Find where the given text appears and provide that cell's center as [x, y] coordinate. 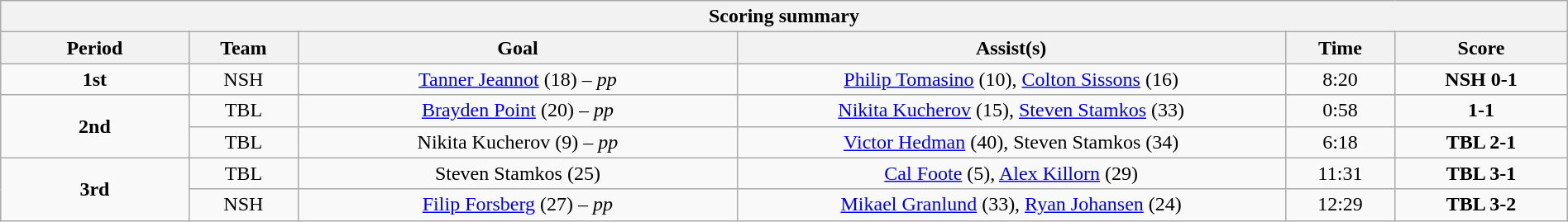
8:20 [1340, 79]
Goal [518, 48]
3rd [94, 189]
TBL 3-1 [1481, 173]
Team [243, 48]
TBL 2-1 [1481, 142]
Filip Forsberg (27) – pp [518, 205]
1st [94, 79]
Nikita Kucherov (9) – pp [518, 142]
NSH 0-1 [1481, 79]
Time [1340, 48]
12:29 [1340, 205]
Cal Foote (5), Alex Killorn (29) [1011, 173]
Score [1481, 48]
Victor Hedman (40), Steven Stamkos (34) [1011, 142]
Brayden Point (20) – pp [518, 111]
Scoring summary [784, 17]
TBL 3-2 [1481, 205]
6:18 [1340, 142]
Assist(s) [1011, 48]
Mikael Granlund (33), Ryan Johansen (24) [1011, 205]
Tanner Jeannot (18) – pp [518, 79]
Period [94, 48]
Nikita Kucherov (15), Steven Stamkos (33) [1011, 111]
Steven Stamkos (25) [518, 173]
1-1 [1481, 111]
0:58 [1340, 111]
2nd [94, 126]
11:31 [1340, 173]
Philip Tomasino (10), Colton Sissons (16) [1011, 79]
